Identify which cell holds the provided text, then report its [x, y] central coordinate. 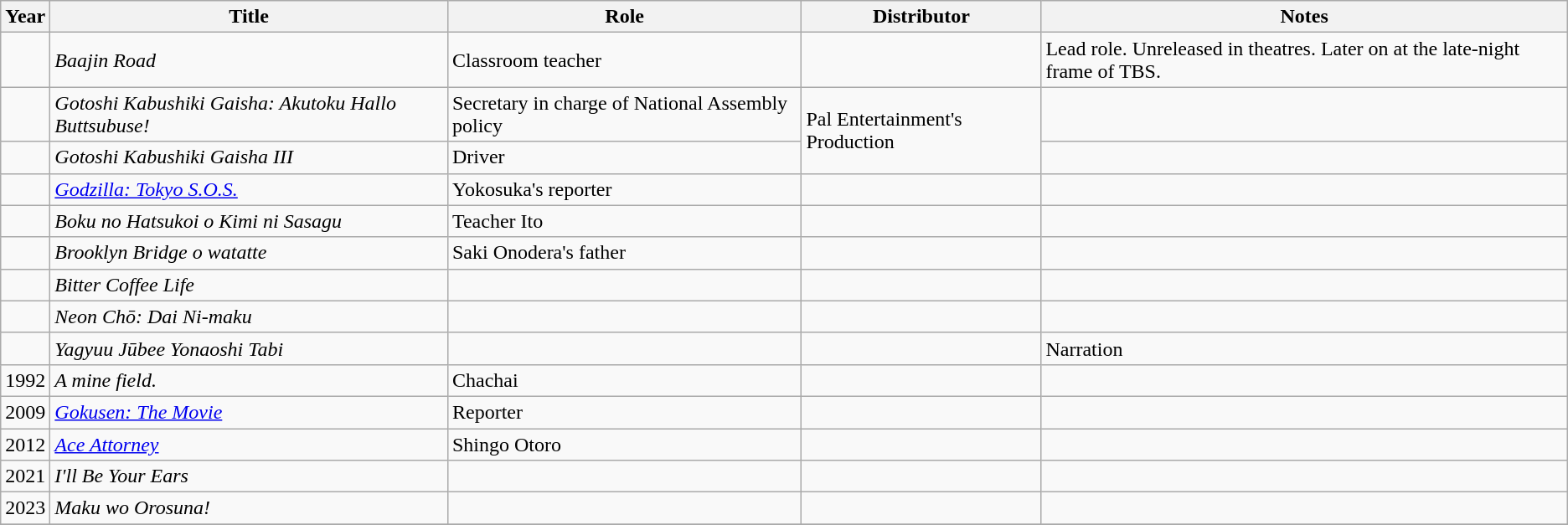
Yokosuka's reporter [624, 189]
Distributor [921, 17]
Yagyuu Jūbee Yonaoshi Tabi [250, 348]
Pal Entertainment's Production [921, 131]
Year [25, 17]
Title [250, 17]
Baajin Road [250, 60]
Notes [1304, 17]
I'll Be Your Ears [250, 476]
A mine field. [250, 380]
Maku wo Orosuna! [250, 508]
Neon Chō: Dai Ni-maku [250, 317]
Godzilla: Tokyo S.O.S. [250, 189]
2021 [25, 476]
Secretary in charge of National Assembly policy [624, 114]
2009 [25, 412]
Saki Onodera's father [624, 253]
Lead role. Unreleased in theatres. Later on at the late-night frame of TBS. [1304, 60]
Teacher Ito [624, 221]
Boku no Hatsukoi o Kimi ni Sasagu [250, 221]
Bitter Coffee Life [250, 285]
Ace Attorney [250, 445]
Classroom teacher [624, 60]
1992 [25, 380]
Reporter [624, 412]
Shingo Otoro [624, 445]
Gotoshi Kabushiki Gaisha III [250, 157]
Gokusen: The Movie [250, 412]
Chachai [624, 380]
Driver [624, 157]
Brooklyn Bridge o watatte [250, 253]
2012 [25, 445]
Role [624, 17]
Narration [1304, 348]
2023 [25, 508]
Gotoshi Kabushiki Gaisha: Akutoku Hallo Buttsubuse! [250, 114]
